Identify which cell holds the provided text, then report its (X, Y) central coordinate. 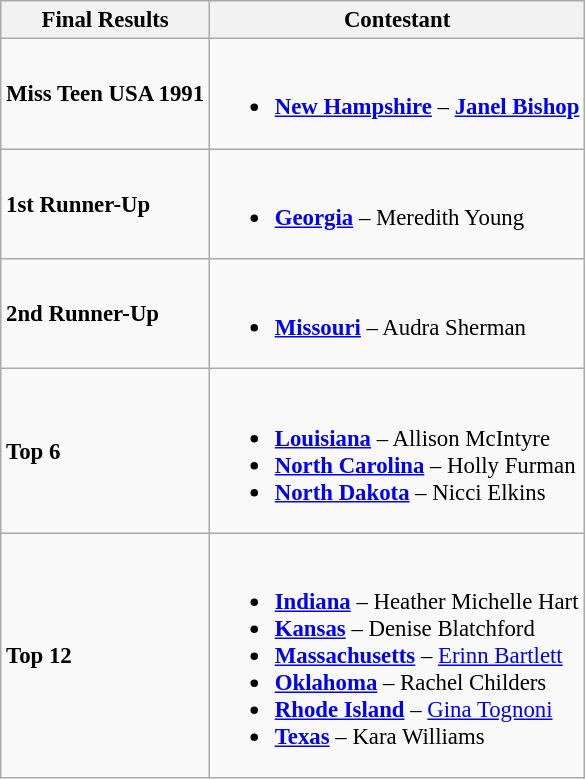
Top 6 (106, 451)
2nd Runner-Up (106, 314)
Louisiana – Allison McIntyre North Carolina – Holly Furman North Dakota – Nicci Elkins (396, 451)
Miss Teen USA 1991 (106, 94)
1st Runner-Up (106, 204)
Final Results (106, 20)
Missouri – Audra Sherman (396, 314)
Georgia – Meredith Young (396, 204)
Top 12 (106, 656)
Contestant (396, 20)
New Hampshire – Janel Bishop (396, 94)
